Identify which cell holds the provided text, then report its [x, y] central coordinate. 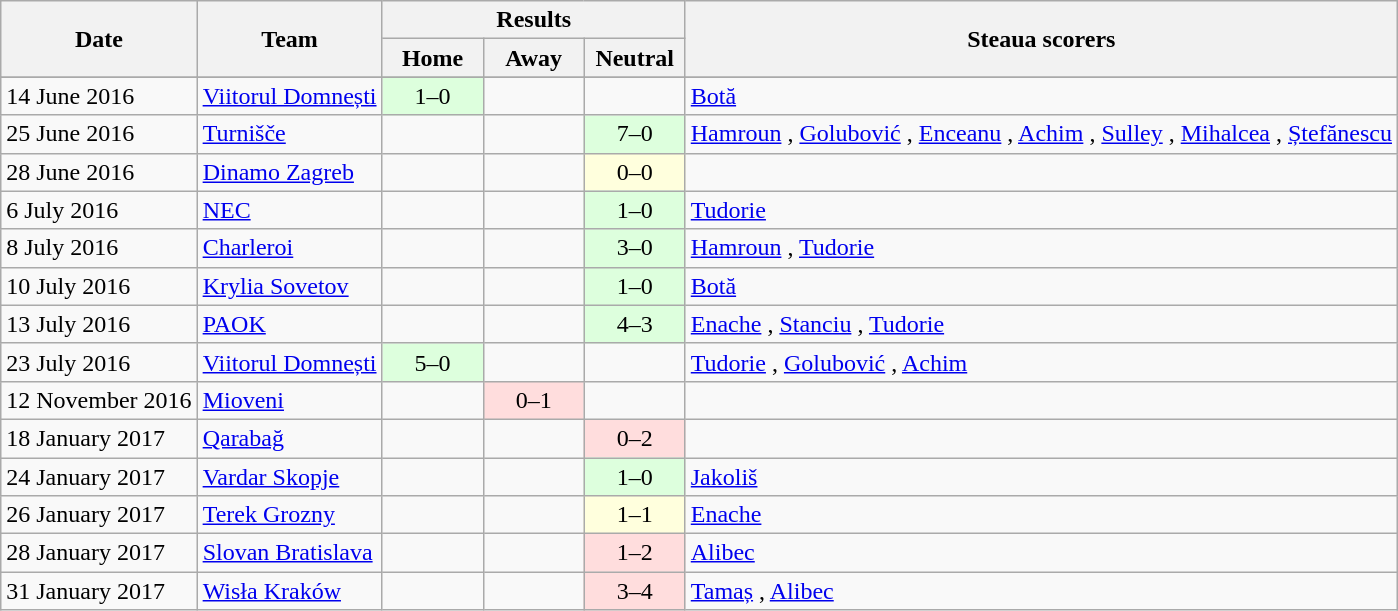
Slovan Bratislava [290, 553]
12 November 2016 [99, 400]
Wisła Kraków [290, 591]
4–3 [634, 324]
23 July 2016 [99, 362]
24 January 2017 [99, 477]
6 July 2016 [99, 210]
Tudorie [1041, 210]
Enache , Stanciu , Tudorie [1041, 324]
Hamroun , Tudorie [1041, 248]
8 July 2016 [99, 248]
Tudorie , Golubović , Achim [1041, 362]
31 January 2017 [99, 591]
Jakoliš [1041, 477]
Team [290, 39]
25 June 2016 [99, 134]
Steaua scorers [1041, 39]
28 January 2017 [99, 553]
7–0 [634, 134]
10 July 2016 [99, 286]
1–1 [634, 515]
Neutral [634, 58]
Hamroun , Golubović , Enceanu , Achim , Sulley , Mihalcea , Ștefănescu [1041, 134]
0–0 [634, 172]
Enache [1041, 515]
Away [534, 58]
Tamaș , Alibec [1041, 591]
13 July 2016 [99, 324]
Turnišče [290, 134]
26 January 2017 [99, 515]
Date [99, 39]
Results [534, 20]
28 June 2016 [99, 172]
Dinamo Zagreb [290, 172]
18 January 2017 [99, 438]
Vardar Skopje [290, 477]
PAOK [290, 324]
Terek Grozny [290, 515]
NEC [290, 210]
Alibec [1041, 553]
Mioveni [290, 400]
5–0 [432, 362]
Charleroi [290, 248]
Krylia Sovetov [290, 286]
0–1 [534, 400]
14 June 2016 [99, 96]
0–2 [634, 438]
Qarabağ [290, 438]
1–2 [634, 553]
Home [432, 58]
3–0 [634, 248]
3–4 [634, 591]
